Output the [x, y] coordinate of the center of the cell containing the given text.  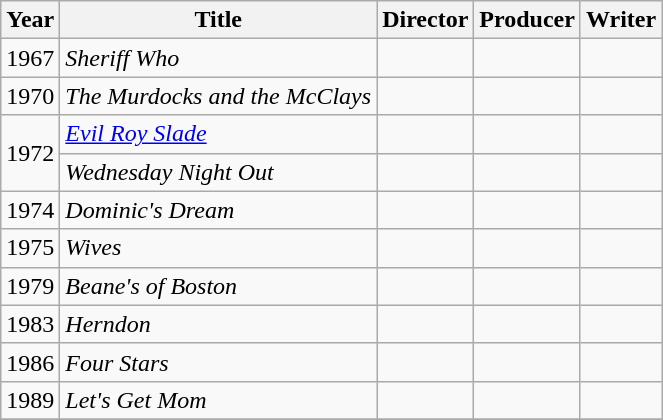
Wednesday Night Out [218, 172]
Dominic's Dream [218, 210]
Herndon [218, 324]
Title [218, 20]
Writer [620, 20]
Beane's of Boston [218, 286]
1967 [30, 58]
1970 [30, 96]
Let's Get Mom [218, 400]
Four Stars [218, 362]
Sheriff Who [218, 58]
1972 [30, 153]
1986 [30, 362]
Evil Roy Slade [218, 134]
Director [426, 20]
1975 [30, 248]
Producer [528, 20]
1983 [30, 324]
Year [30, 20]
1979 [30, 286]
1974 [30, 210]
The Murdocks and the McClays [218, 96]
1989 [30, 400]
Wives [218, 248]
